Extract the (x, y) coordinate from the center of the cell holding the provided text.  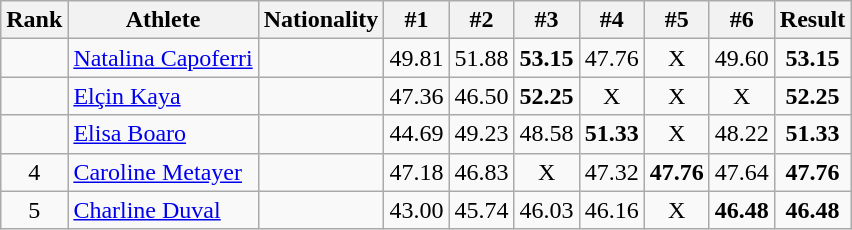
#1 (416, 20)
Nationality (321, 20)
47.36 (416, 96)
47.18 (416, 172)
Athlete (163, 20)
#6 (742, 20)
Elçin Kaya (163, 96)
46.50 (482, 96)
43.00 (416, 210)
#4 (612, 20)
5 (34, 210)
Caroline Metayer (163, 172)
Elisa Boaro (163, 134)
#3 (546, 20)
4 (34, 172)
Charline Duval (163, 210)
46.16 (612, 210)
49.60 (742, 58)
44.69 (416, 134)
46.83 (482, 172)
51.88 (482, 58)
47.32 (612, 172)
#2 (482, 20)
#5 (676, 20)
Result (812, 20)
48.22 (742, 134)
48.58 (546, 134)
Rank (34, 20)
49.23 (482, 134)
Natalina Capoferri (163, 58)
47.64 (742, 172)
45.74 (482, 210)
49.81 (416, 58)
46.03 (546, 210)
